Return the [x, y] coordinate for the center point of the cell that contains the specified text.  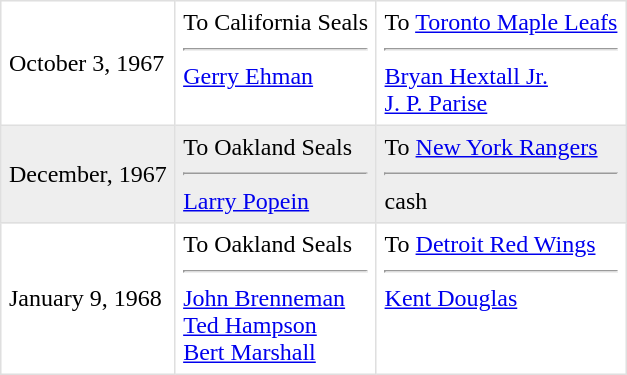
December, 1967 [88, 174]
To Oakland Seals Larry Popein [276, 174]
October 3, 1967 [88, 63]
To California Seals Gerry Ehman [276, 63]
To Toronto Maple Leafs Bryan Hextall Jr.J. P. Parise [500, 63]
To New York Rangers cash [500, 174]
To Oakland Seals John BrennemanTed HampsonBert Marshall [276, 299]
To Detroit Red Wings Kent Douglas [500, 299]
January 9, 1968 [88, 299]
